Scan for the cell matching the given text and deliver its (X, Y) coordinate at center. 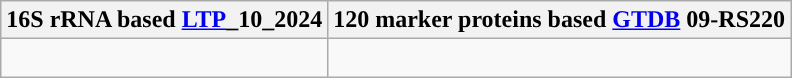
16S rRNA based LTP_10_2024 (164, 20)
120 marker proteins based GTDB 09-RS220 (560, 20)
